Return the [x, y] coordinate for the center point of the cell that contains the specified text.  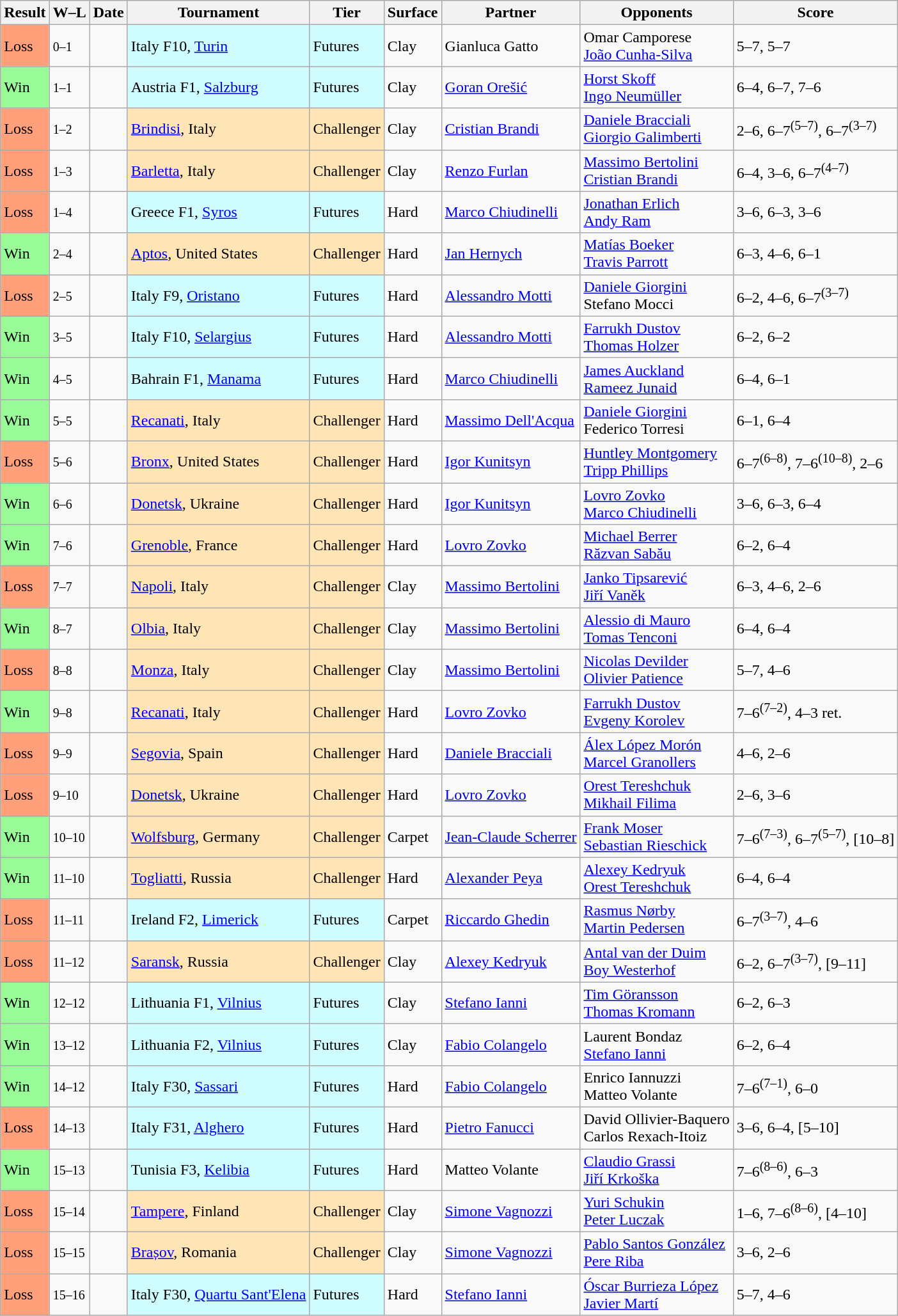
1–1 [69, 87]
Farrukh Dustov Thomas Holzer [656, 337]
Austria F1, Salzburg [219, 87]
15–14 [69, 1212]
14–13 [69, 1127]
9–9 [69, 754]
Daniele Bracciali [510, 754]
6–4, 3–6, 6–7(4–7) [815, 170]
6–2, 6–2 [815, 337]
Olbia, Italy [219, 628]
1–6, 7–6(8–6), [4–10] [815, 1212]
3–5 [69, 337]
10–10 [69, 837]
Pablo Santos González Pere Riba [656, 1253]
12–12 [69, 1003]
Alexander Peya [510, 878]
Partner [510, 13]
Huntley Montgomery Tripp Phillips [656, 462]
6–7(3–7), 4–6 [815, 920]
Jan Hernych [510, 253]
2–6, 6–7(5–7), 6–7(3–7) [815, 129]
Italy F30, Quartu Sant'Elena [219, 1295]
6–1, 6–4 [815, 420]
Ireland F2, Limerick [219, 920]
Horst Skoff Ingo Neumüller [656, 87]
5–6 [69, 462]
Jonathan Erlich Andy Ram [656, 212]
Result [25, 13]
7–6(7–3), 6–7(5–7), [10–8] [815, 837]
W–L [69, 13]
6–2, 6–3 [815, 1003]
Lithuania F2, Vilnius [219, 1044]
6–4, 6–1 [815, 379]
Enrico Iannuzzi Matteo Volante [656, 1086]
Goran Orešić [510, 87]
Omar Camporese João Cunha-Silva [656, 46]
Matteo Volante [510, 1169]
Monza, Italy [219, 670]
Tampere, Finland [219, 1212]
14–12 [69, 1086]
2–6, 3–6 [815, 795]
Date [109, 13]
1–4 [69, 212]
3–6, 2–6 [815, 1253]
2–5 [69, 296]
7–6(7–1), 6–0 [815, 1086]
Cristian Brandi [510, 129]
Greece F1, Syros [219, 212]
2–4 [69, 253]
Italy F31, Alghero [219, 1127]
Álex López Morón Marcel Granollers [656, 754]
0–1 [69, 46]
4–5 [69, 379]
Massimo Bertolini Cristian Brandi [656, 170]
Italy F10, Turin [219, 46]
Janko Tipsarević Jiří Vaněk [656, 587]
Barletta, Italy [219, 170]
Yuri Schukin Peter Luczak [656, 1212]
Matías Boeker Travis Parrott [656, 253]
James Auckland Rameez Junaid [656, 379]
Opponents [656, 13]
6–7(6–8), 7–6(10–8), 2–6 [815, 462]
7–7 [69, 587]
Score [815, 13]
6–3, 4–6, 6–1 [815, 253]
6–3, 4–6, 2–6 [815, 587]
11–10 [69, 878]
3–6, 6–3, 3–6 [815, 212]
Brindisi, Italy [219, 129]
6–2, 6–7(3–7), [9–11] [815, 961]
9–10 [69, 795]
Michael Berrer Răzvan Sabău [656, 545]
Orest Tereshchuk Mikhail Filima [656, 795]
Laurent Bondaz Stefano Ianni [656, 1044]
11–11 [69, 920]
Brașov, Romania [219, 1253]
15–15 [69, 1253]
Lithuania F1, Vilnius [219, 1003]
13–12 [69, 1044]
David Ollivier-Baquero Carlos Rexach-Itoiz [656, 1127]
Pietro Fanucci [510, 1127]
5–7, 5–7 [815, 46]
Bahrain F1, Manama [219, 379]
4–6, 2–6 [815, 754]
8–7 [69, 628]
Renzo Furlan [510, 170]
Gianluca Gatto [510, 46]
Segovia, Spain [219, 754]
Daniele Bracciali Giorgio Galimberti [656, 129]
Claudio Grassi Jiří Krkoška [656, 1169]
Óscar Burrieza López Javier Martí [656, 1295]
Riccardo Ghedin [510, 920]
15–13 [69, 1169]
Rasmus Nørby Martin Pedersen [656, 920]
1–2 [69, 129]
6–2, 4–6, 6–7(3–7) [815, 296]
Aptos, United States [219, 253]
Italy F30, Sassari [219, 1086]
1–3 [69, 170]
Tunisia F3, Kelibia [219, 1169]
15–16 [69, 1295]
Napoli, Italy [219, 587]
Jean-Claude Scherrer [510, 837]
8–8 [69, 670]
Grenoble, France [219, 545]
Nicolas Devilder Olivier Patience [656, 670]
Wolfsburg, Germany [219, 837]
Italy F9, Oristano [219, 296]
Tier [347, 13]
Antal van der Duim Boy Westerhof [656, 961]
Alessio di Mauro Tomas Tenconi [656, 628]
Alexey Kedryuk [510, 961]
Bronx, United States [219, 462]
Daniele Giorgini Federico Torresi [656, 420]
7–6 [69, 545]
Tournament [219, 13]
7–6(7–2), 4–3 ret. [815, 711]
Italy F10, Selargius [219, 337]
11–12 [69, 961]
Frank Moser Sebastian Rieschick [656, 837]
3–6, 6–3, 6–4 [815, 503]
Togliatti, Russia [219, 878]
Tim Göransson Thomas Kromann [656, 1003]
Farrukh Dustov Evgeny Korolev [656, 711]
6–4, 6–7, 7–6 [815, 87]
Lovro Zovko Marco Chiudinelli [656, 503]
Alexey Kedryuk Orest Tereshchuk [656, 878]
Massimo Dell'Acqua [510, 420]
Saransk, Russia [219, 961]
6–6 [69, 503]
Daniele Giorgini Stefano Mocci [656, 296]
9–8 [69, 711]
Surface [413, 13]
7–6(8–6), 6–3 [815, 1169]
5–5 [69, 420]
3–6, 6–4, [5–10] [815, 1127]
